Capture the cell that displays the provided text and extract its (X, Y) central coordinate. 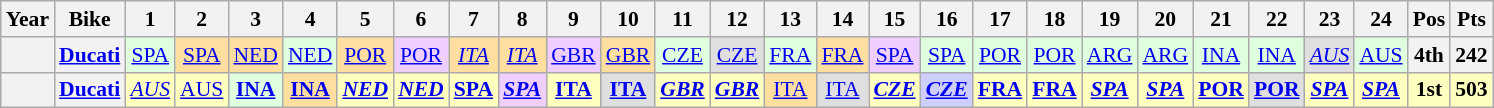
4th (1430, 55)
13 (790, 19)
18 (1054, 19)
21 (1221, 19)
10 (628, 19)
19 (1110, 19)
22 (1277, 19)
Year (28, 19)
16 (947, 19)
Pts (1472, 19)
17 (1000, 19)
23 (1330, 19)
2 (202, 19)
11 (682, 19)
3 (255, 19)
6 (421, 19)
9 (574, 19)
1 (150, 19)
7 (474, 19)
4 (310, 19)
8 (522, 19)
14 (842, 19)
15 (895, 19)
12 (738, 19)
24 (1380, 19)
242 (1472, 55)
20 (1165, 19)
Bike (90, 19)
1st (1430, 90)
Pos (1430, 19)
5 (365, 19)
503 (1472, 90)
